Return (x, y) of the center of cell containing provided text 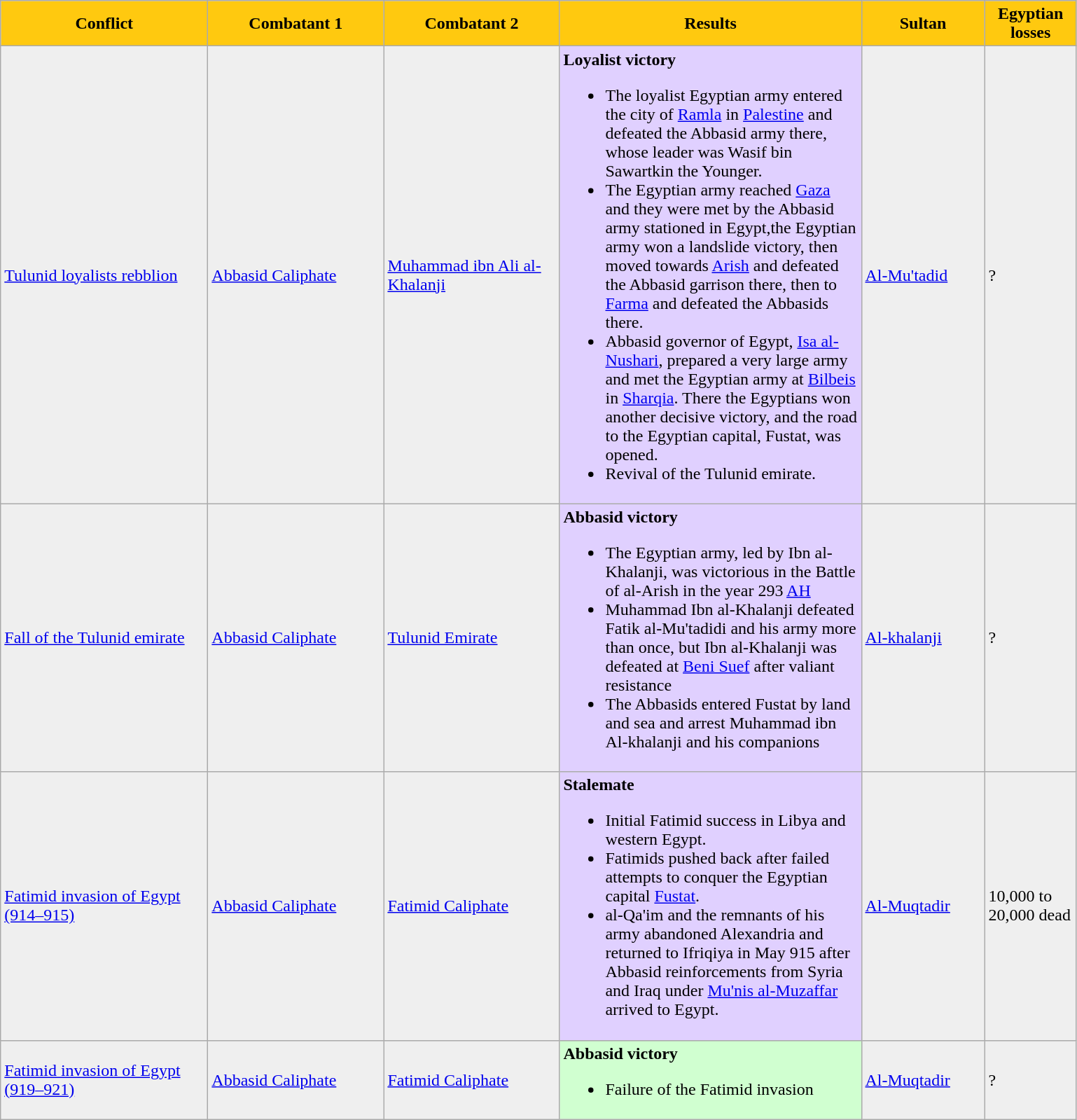
Al-khalanji (923, 637)
Fatimid invasion of Egypt (914–915) (104, 906)
Results (710, 24)
Combatant 2 (472, 24)
Fall of the Tulunid emirate (104, 637)
Abbasid victoryFailure of the Fatimid invasion (710, 1080)
Tulunid loyalists rebblion (104, 275)
Fatimid invasion of Egypt (919–921) (104, 1080)
Muhammad ibn Ali al-Khalanji (472, 275)
10,000 to 20,000 dead (1031, 906)
Sultan (923, 24)
Tulunid Emirate (472, 637)
Al-Mu'tadid (923, 275)
Conflict (104, 24)
Combatant 1 (296, 24)
Egyptianlosses (1031, 24)
